Return the [x, y] coordinate for the center point of the cell that contains the specified text.  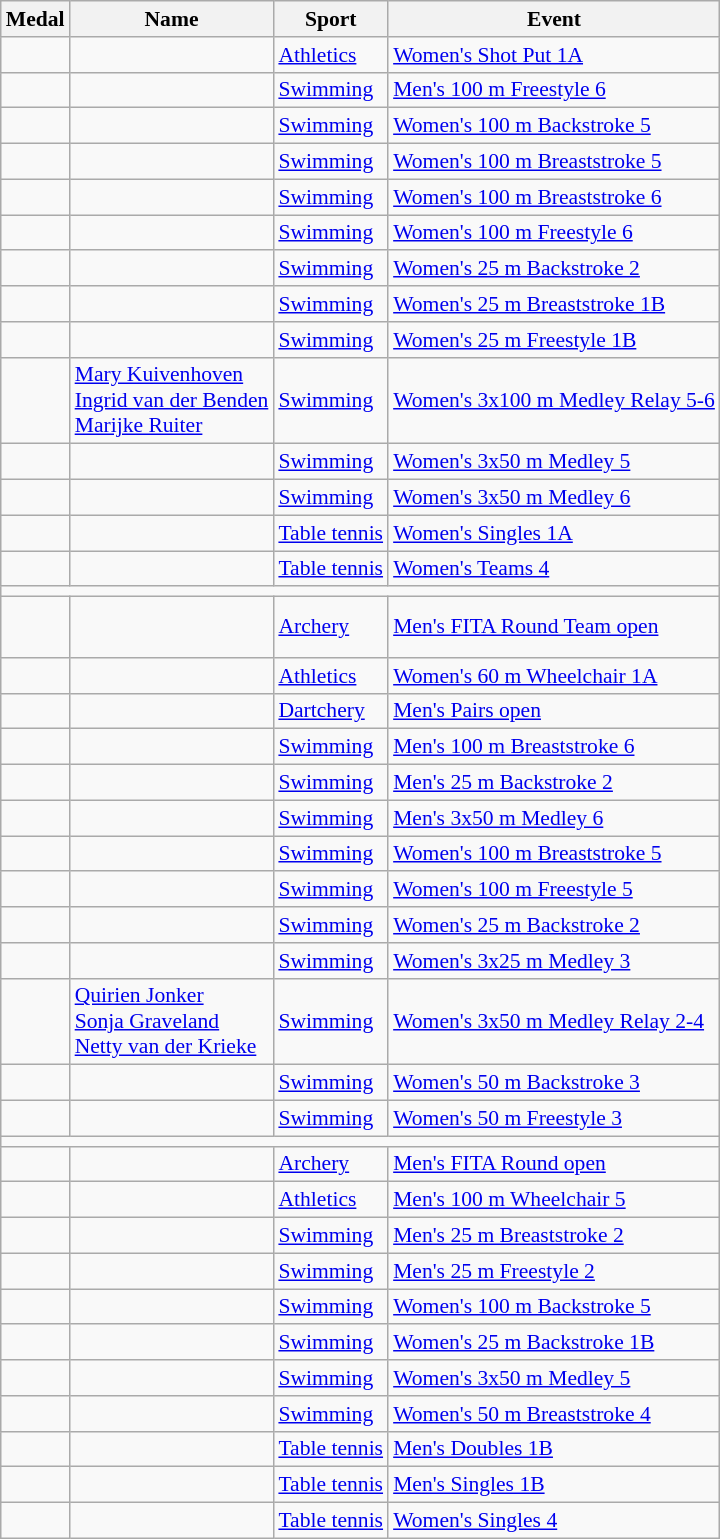
Men's Singles 1B [554, 1485]
Women's Shot Put 1A [554, 55]
Men's Pairs open [554, 711]
Men's FITA Round Team open [554, 628]
Men's 25 m Freestyle 2 [554, 1271]
Medal [36, 19]
Women's 3x100 m Medley Relay 5-6 [554, 400]
Men's Doubles 1B [554, 1449]
Men's 100 m Breaststroke 6 [554, 747]
Women's 3x25 m Medley 3 [554, 961]
Men's 100 m Freestyle 6 [554, 90]
Women's Teams 4 [554, 569]
Women's 100 m Freestyle 5 [554, 890]
Dartchery [330, 711]
Event [554, 19]
Women's 50 m Backstroke 3 [554, 1083]
Women's Singles 1A [554, 533]
Men's 3x50 m Medley 6 [554, 818]
Women's 25 m Breaststroke 1B [554, 304]
Women's 3x50 m Medley 6 [554, 498]
Women's 100 m Breaststroke 6 [554, 197]
Women's 25 m Freestyle 1B [554, 340]
Women's 25 m Backstroke 1B [554, 1343]
Women's Singles 4 [554, 1521]
Women's 100 m Freestyle 6 [554, 233]
Women's 50 m Breaststroke 4 [554, 1414]
Name [172, 19]
Women's 60 m Wheelchair 1A [554, 676]
Men's 100 m Wheelchair 5 [554, 1200]
Women's 50 m Freestyle 3 [554, 1119]
Men's FITA Round open [554, 1164]
Mary KuivenhovenIngrid van der BendenMarijke Ruiter [172, 400]
Women's 3x50 m Medley Relay 2-4 [554, 1022]
Quirien JonkerSonja GravelandNetty van der Krieke [172, 1022]
Men's 25 m Breaststroke 2 [554, 1236]
Sport [330, 19]
Men's 25 m Backstroke 2 [554, 783]
